Output the (x, y) coordinate of the center of the cell containing the given text.  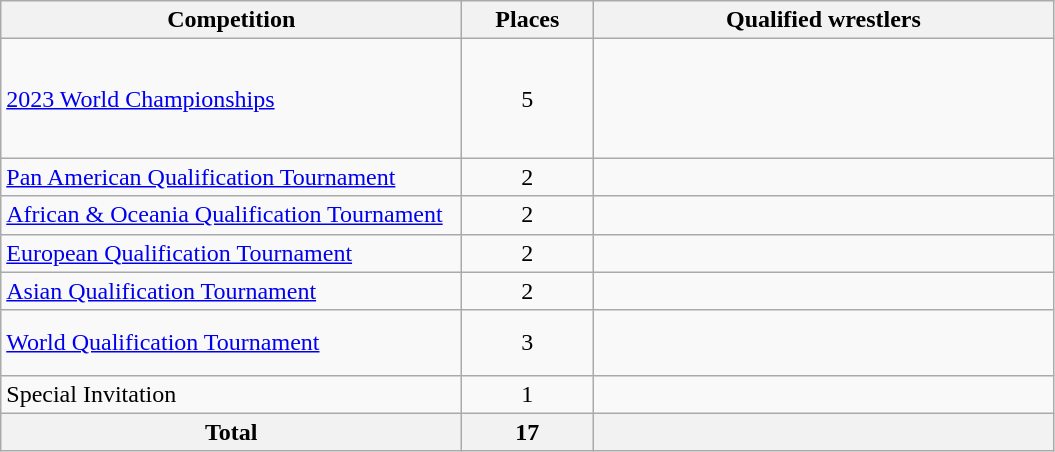
Asian Qualification Tournament (232, 291)
Competition (232, 20)
Qualified wrestlers (824, 20)
2023 World Championships (232, 98)
1 (528, 394)
Special Invitation (232, 394)
Total (232, 432)
European Qualification Tournament (232, 253)
Pan American Qualification Tournament (232, 177)
World Qualification Tournament (232, 342)
3 (528, 342)
African & Oceania Qualification Tournament (232, 215)
17 (528, 432)
5 (528, 98)
Places (528, 20)
